Provide the (X, Y) coordinate of the cell's center where the given text is located.  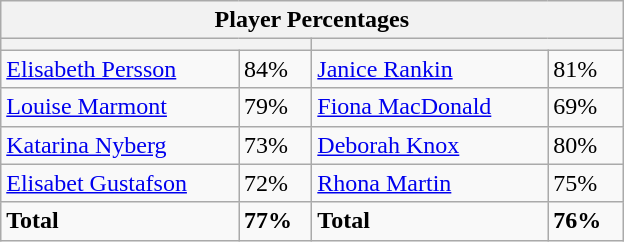
Deborah Knox (430, 145)
81% (586, 69)
Rhona Martin (430, 183)
Katarina Nyberg (120, 145)
75% (586, 183)
80% (586, 145)
69% (586, 107)
73% (276, 145)
Player Percentages (312, 20)
Elisabeth Persson (120, 69)
79% (276, 107)
Elisabet Gustafson (120, 183)
Janice Rankin (430, 69)
77% (276, 221)
Louise Marmont (120, 107)
Fiona MacDonald (430, 107)
84% (276, 69)
76% (586, 221)
72% (276, 183)
